Return (X, Y) of the center of cell containing provided text 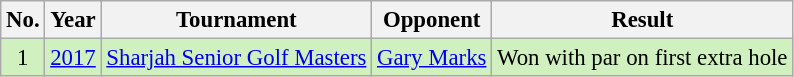
Year (73, 20)
Won with par on first extra hole (642, 58)
Result (642, 20)
Tournament (236, 20)
No. (23, 20)
Sharjah Senior Golf Masters (236, 58)
1 (23, 58)
Gary Marks (432, 58)
2017 (73, 58)
Opponent (432, 20)
